Locate the cell with the specified text and output its (X, Y) center coordinate. 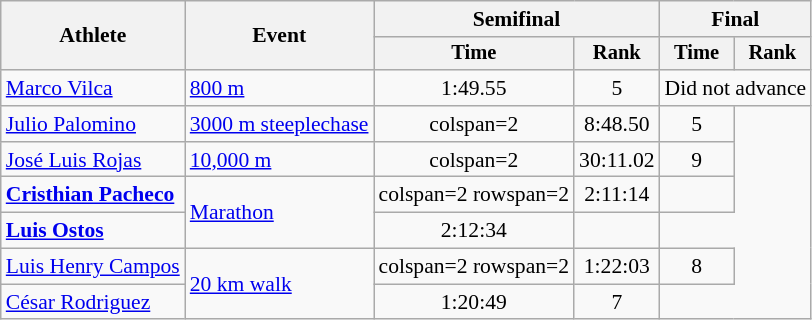
30:11.02 (616, 160)
Luis Ostos (93, 231)
1:22:03 (616, 267)
10,000 m (280, 160)
Cristhian Pacheco (93, 195)
Did not advance (736, 88)
800 m (280, 88)
3000 m steeplechase (280, 124)
Final (736, 19)
César Rodriguez (93, 302)
1:20:49 (474, 302)
8:48.50 (616, 124)
20 km walk (280, 284)
Event (280, 36)
Luis Henry Campos (93, 267)
7 (616, 302)
Athlete (93, 36)
Semifinal (517, 19)
Marathon (280, 212)
2:11:14 (616, 195)
1:49.55 (474, 88)
Julio Palomino (93, 124)
Marco Vilca (93, 88)
2:12:34 (474, 231)
José Luis Rojas (93, 160)
9 (697, 160)
8 (697, 267)
